Pinpoint the cell where the given text exists, returning its [X, Y] midpoint coordinate. 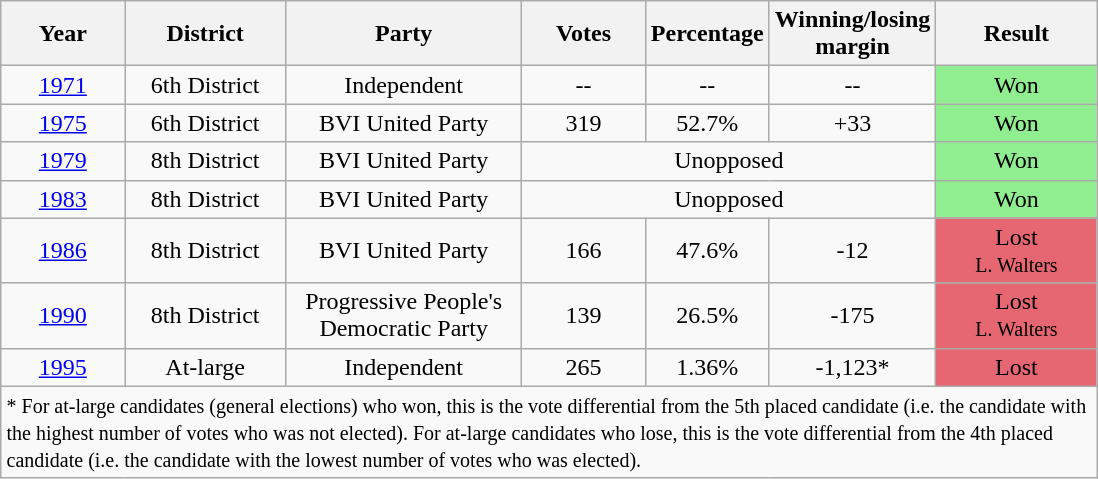
Percentage [707, 34]
1983 [63, 199]
-12 [852, 250]
1986 [63, 250]
1990 [63, 316]
Progressive People's Democratic Party [404, 316]
1.36% [707, 367]
Result [1016, 34]
52.7% [707, 123]
Winning/losing margin [852, 34]
1975 [63, 123]
1971 [63, 85]
166 [584, 250]
District [206, 34]
Votes [584, 34]
47.6% [707, 250]
-1,123* [852, 367]
Lost [1016, 367]
Party [404, 34]
-175 [852, 316]
265 [584, 367]
Year [63, 34]
139 [584, 316]
319 [584, 123]
1979 [63, 161]
+33 [852, 123]
26.5% [707, 316]
At-large [206, 367]
1995 [63, 367]
